Search for the cell housing the specified text and yield its (X, Y) center coordinate. 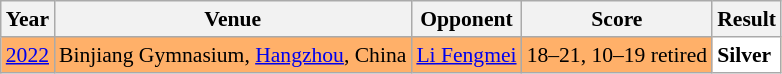
Venue (232, 19)
Opponent (466, 19)
Result (746, 19)
Binjiang Gymnasium, Hangzhou, China (232, 55)
Score (618, 19)
Year (28, 19)
18–21, 10–19 retired (618, 55)
Li Fengmei (466, 55)
Silver (746, 55)
2022 (28, 55)
